Determine the [X, Y] coordinate at the center of the cell enclosing the given text.  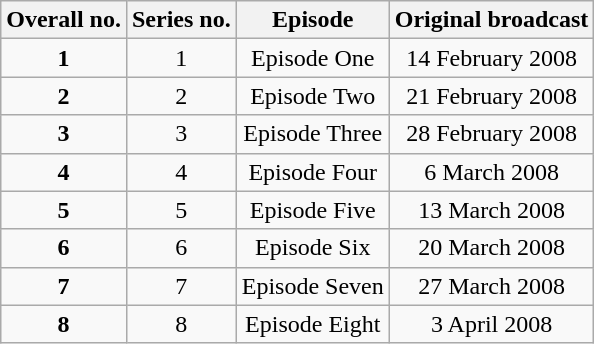
28 February 2008 [492, 134]
Episode Two [312, 96]
Original broadcast [492, 20]
13 March 2008 [492, 210]
Series no. [181, 20]
21 February 2008 [492, 96]
Overall no. [64, 20]
27 March 2008 [492, 286]
Episode Five [312, 210]
6 March 2008 [492, 172]
3 April 2008 [492, 324]
14 February 2008 [492, 58]
Episode Seven [312, 286]
Episode Four [312, 172]
Episode One [312, 58]
Episode Three [312, 134]
Episode [312, 20]
Episode Six [312, 248]
20 March 2008 [492, 248]
Episode Eight [312, 324]
